Return the (X, Y) coordinate for the center point of the cell that contains the specified text.  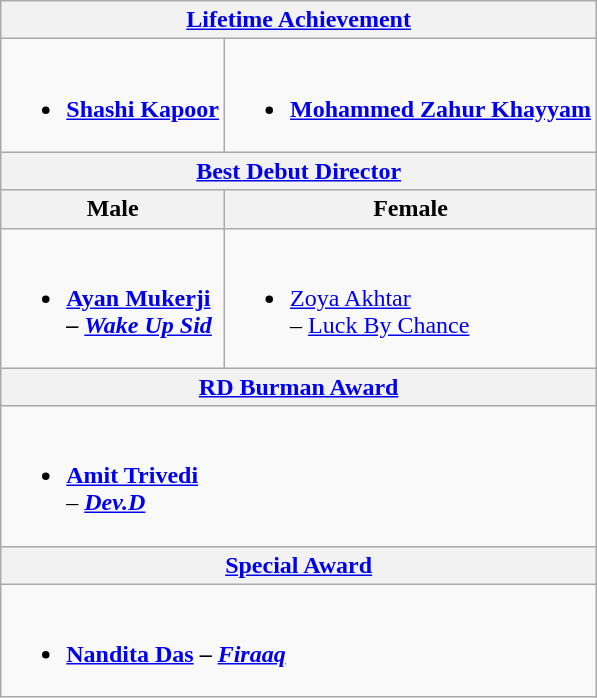
Lifetime Achievement (299, 20)
RD Burman Award (299, 387)
Nandita Das – Firaaq (299, 640)
Male (113, 209)
Special Award (299, 565)
Zoya Akhtar – Luck By Chance (411, 298)
Amit Trivedi – Dev.D (299, 476)
Female (411, 209)
Shashi Kapoor (113, 96)
Mohammed Zahur Khayyam (411, 96)
Ayan Mukerji – Wake Up Sid (113, 298)
Best Debut Director (299, 171)
